For the text-containing cell, return its midpoint in [x, y] coordinate format. 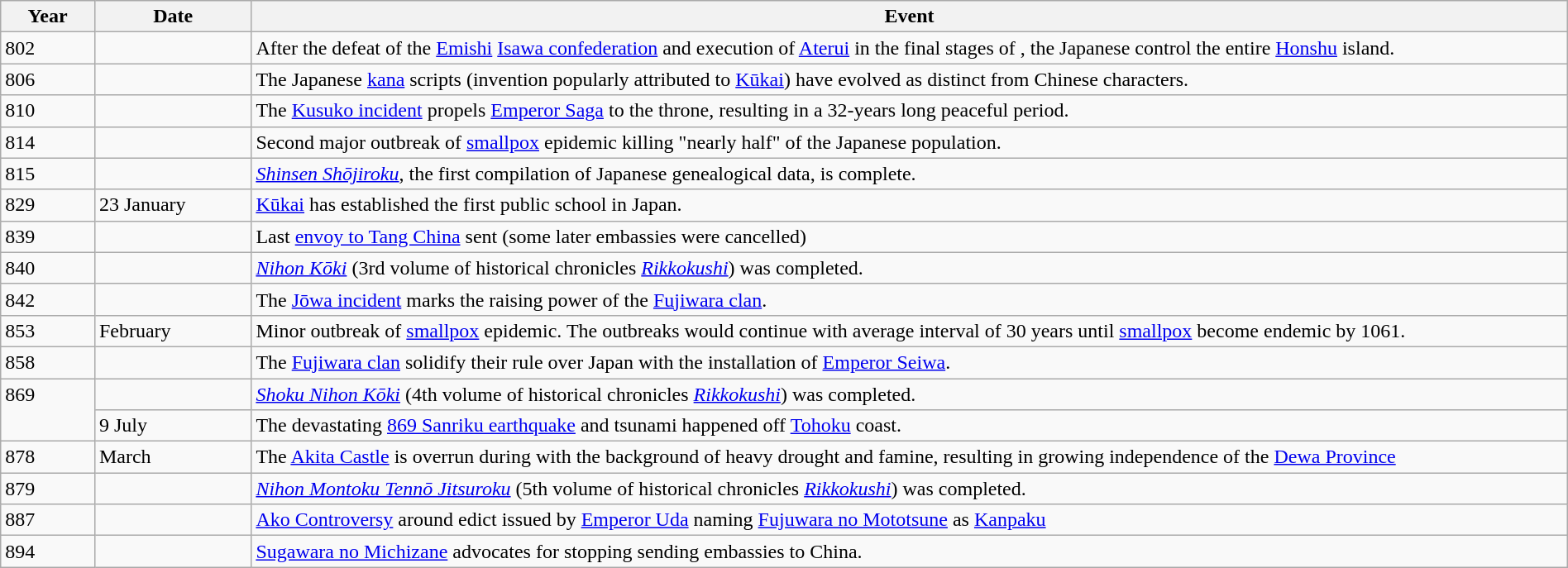
Date [172, 17]
Sugawara no Michizane advocates for stopping sending embassies to China. [910, 551]
Second major outbreak of smallpox epidemic killing "nearly half" of the Japanese population. [910, 142]
Shinsen Shōjiroku, the first compilation of Japanese genealogical data, is complete. [910, 174]
894 [48, 551]
The Kusuko incident propels Emperor Saga to the throne, resulting in a 32-years long peaceful period. [910, 111]
February [172, 331]
878 [48, 457]
23 January [172, 205]
Minor outbreak of smallpox epidemic. The outbreaks would continue with average interval of 30 years until smallpox become endemic by 1061. [910, 331]
802 [48, 48]
Nihon Montoku Tennō Jitsuroku (5th volume of historical chronicles Rikkokushi) was completed. [910, 489]
The Jōwa incident marks the raising power of the Fujiwara clan. [910, 299]
806 [48, 79]
879 [48, 489]
March [172, 457]
Kūkai has established the first public school in Japan. [910, 205]
842 [48, 299]
858 [48, 362]
The devastating 869 Sanriku earthquake and tsunami happened off Tohoku coast. [910, 426]
Year [48, 17]
The Akita Castle is overrun during with the background of heavy drought and famine, resulting in growing independence of the Dewa Province [910, 457]
Ako Controversy around edict issued by Emperor Uda naming Fujuwara no Mototsune as Kanpaku [910, 520]
840 [48, 268]
Event [910, 17]
810 [48, 111]
853 [48, 331]
839 [48, 236]
829 [48, 205]
The Fujiwara clan solidify their rule over Japan with the installation of Emperor Seiwa. [910, 362]
887 [48, 520]
Last envoy to Tang China sent (some later embassies were cancelled) [910, 236]
815 [48, 174]
The Japanese kana scripts (invention popularly attributed to Kūkai) have evolved as distinct from Chinese characters. [910, 79]
Nihon Kōki (3rd volume of historical chronicles Rikkokushi) was completed. [910, 268]
814 [48, 142]
After the defeat of the Emishi Isawa confederation and execution of Aterui in the final stages of , the Japanese control the entire Honshu island. [910, 48]
9 July [172, 426]
Shoku Nihon Kōki (4th volume of historical chronicles Rikkokushi) was completed. [910, 394]
869 [48, 410]
